Locate the cell with the specified text and output its (X, Y) center coordinate. 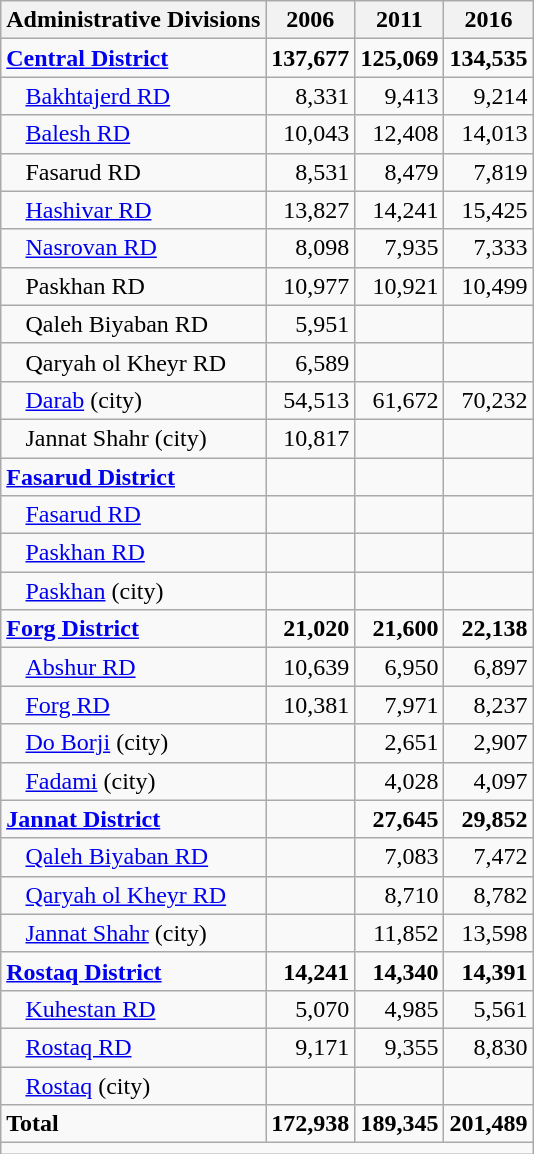
22,138 (488, 629)
9,413 (400, 96)
14,340 (400, 971)
8,331 (310, 96)
10,043 (310, 134)
8,479 (400, 172)
Administrative Divisions (134, 20)
13,827 (310, 210)
10,381 (310, 705)
2011 (400, 20)
8,782 (488, 895)
125,069 (400, 58)
7,472 (488, 857)
10,639 (310, 667)
Paskhan (city) (134, 591)
9,355 (400, 1047)
13,598 (488, 933)
5,070 (310, 1009)
5,561 (488, 1009)
14,013 (488, 134)
70,232 (488, 400)
4,097 (488, 781)
6,589 (310, 362)
Forg District (134, 629)
21,600 (400, 629)
Total (134, 1124)
15,425 (488, 210)
Abshur RD (134, 667)
7,971 (400, 705)
189,345 (400, 1124)
10,921 (400, 286)
Fadami (city) (134, 781)
8,237 (488, 705)
7,819 (488, 172)
Do Borji (city) (134, 743)
Jannat District (134, 819)
2016 (488, 20)
21,020 (310, 629)
2,651 (400, 743)
27,645 (400, 819)
Darab (city) (134, 400)
Forg RD (134, 705)
8,531 (310, 172)
8,710 (400, 895)
9,214 (488, 96)
6,950 (400, 667)
134,535 (488, 58)
5,951 (310, 324)
8,830 (488, 1047)
10,817 (310, 438)
Central District (134, 58)
7,935 (400, 248)
Bakhtajerd RD (134, 96)
Hashivar RD (134, 210)
54,513 (310, 400)
29,852 (488, 819)
Fasarud District (134, 477)
11,852 (400, 933)
12,408 (400, 134)
137,677 (310, 58)
4,985 (400, 1009)
2006 (310, 20)
14,391 (488, 971)
Rostaq (city) (134, 1085)
2,907 (488, 743)
9,171 (310, 1047)
Rostaq RD (134, 1047)
61,672 (400, 400)
Kuhestan RD (134, 1009)
Nasrovan RD (134, 248)
7,083 (400, 857)
4,028 (400, 781)
10,977 (310, 286)
8,098 (310, 248)
10,499 (488, 286)
201,489 (488, 1124)
172,938 (310, 1124)
Balesh RD (134, 134)
Rostaq District (134, 971)
7,333 (488, 248)
6,897 (488, 667)
